Pinpoint the cell where the given text exists, returning its (x, y) midpoint coordinate. 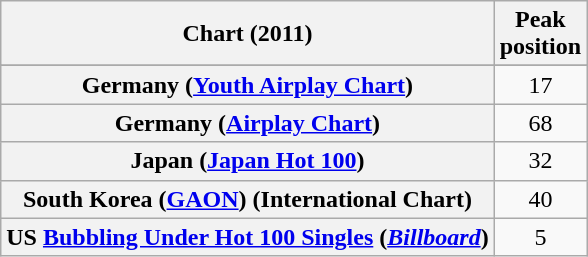
Chart (2011) (248, 34)
Peakposition (540, 34)
South Korea (GAON) (International Chart) (248, 199)
Germany (Airplay Chart) (248, 123)
68 (540, 123)
32 (540, 161)
US Bubbling Under Hot 100 Singles (Billboard) (248, 237)
5 (540, 237)
Japan (Japan Hot 100) (248, 161)
Germany (Youth Airplay Chart) (248, 85)
40 (540, 199)
17 (540, 85)
